Extract the [X, Y] coordinate from the center of the cell holding the provided text.  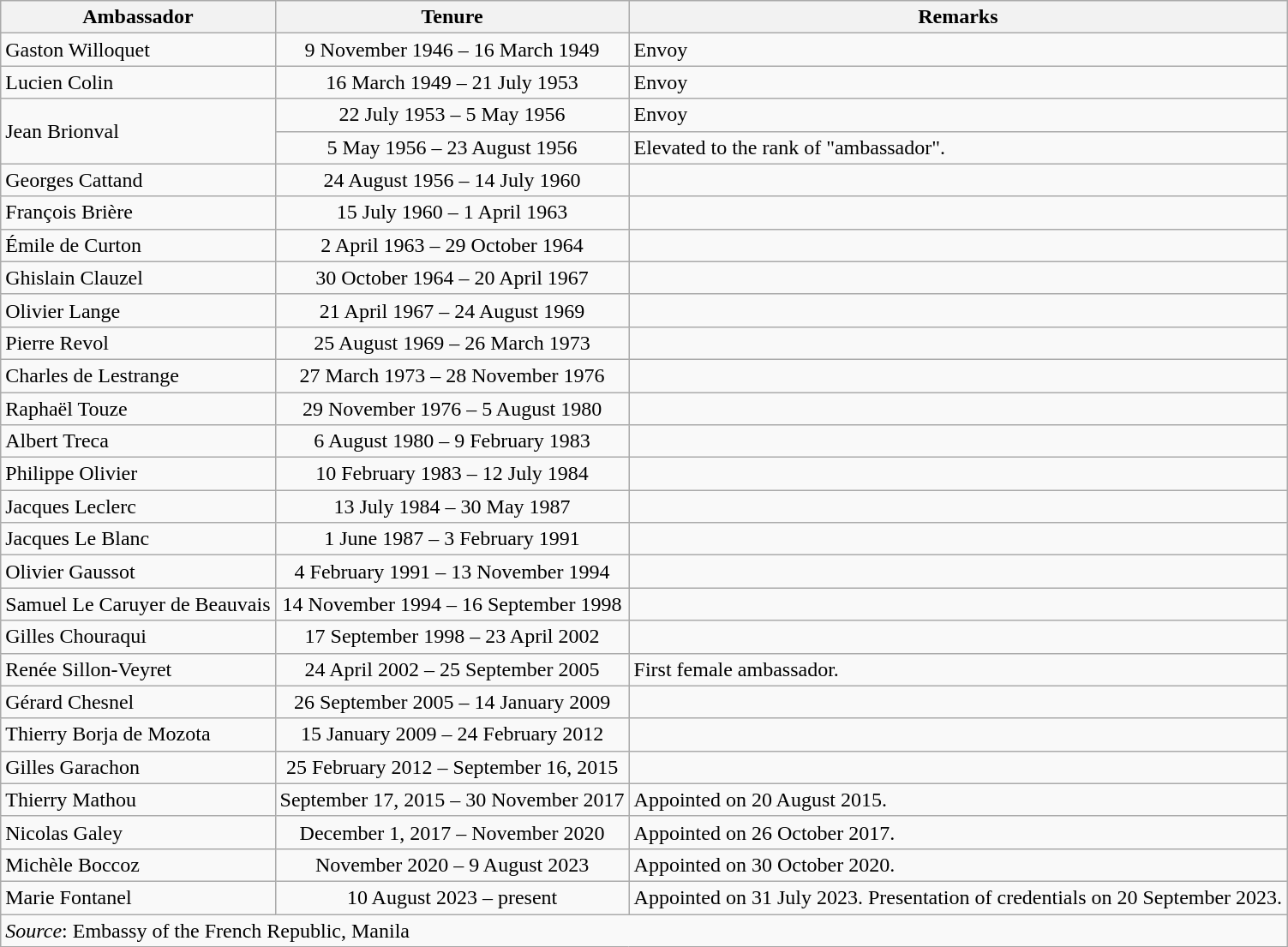
November 2020 – 9 August 2023 [452, 865]
September 17, 2015 – 30 November 2017 [452, 800]
13 July 1984 – 30 May 1987 [452, 506]
10 August 2023 – present [452, 897]
Gaston Willoquet [138, 50]
Michèle Boccoz [138, 865]
6 August 1980 – 9 February 1983 [452, 441]
Lucien Colin [138, 82]
Ghislain Clauzel [138, 278]
10 February 1983 – 12 July 1984 [452, 474]
5 May 1956 – 23 August 1956 [452, 147]
Appointed on 30 October 2020. [958, 865]
Marie Fontanel [138, 897]
Thierry Borja de Mozota [138, 734]
Charles de Lestrange [138, 375]
Gilles Chouraqui [138, 637]
Jacques Leclerc [138, 506]
Source: Embassy of the French Republic, Manila [644, 930]
24 April 2002 – 25 September 2005 [452, 669]
17 September 1998 – 23 April 2002 [452, 637]
Olivier Gaussot [138, 572]
15 July 1960 – 1 April 1963 [452, 213]
22 July 1953 – 5 May 1956 [452, 115]
9 November 1946 – 16 March 1949 [452, 50]
Émile de Curton [138, 245]
Appointed on 20 August 2015. [958, 800]
Renée Sillon-Veyret [138, 669]
December 1, 2017 – November 2020 [452, 832]
24 August 1956 – 14 July 1960 [452, 180]
Philippe Olivier [138, 474]
25 February 2012 – September 16, 2015 [452, 767]
Gilles Garachon [138, 767]
Elevated to the rank of "ambassador". [958, 147]
Ambassador [138, 17]
15 January 2009 – 24 February 2012 [452, 734]
26 September 2005 – 14 January 2009 [452, 702]
Olivier Lange [138, 310]
Thierry Mathou [138, 800]
Gérard Chesnel [138, 702]
16 March 1949 – 21 July 1953 [452, 82]
François Brière [138, 213]
Nicolas Galey [138, 832]
14 November 1994 – 16 September 1998 [452, 604]
2 April 1963 – 29 October 1964 [452, 245]
27 March 1973 – 28 November 1976 [452, 375]
Tenure [452, 17]
29 November 1976 – 5 August 1980 [452, 409]
Pierre Revol [138, 343]
Georges Cattand [138, 180]
Appointed on 26 October 2017. [958, 832]
1 June 1987 – 3 February 1991 [452, 539]
4 February 1991 – 13 November 1994 [452, 572]
Remarks [958, 17]
21 April 1967 – 24 August 1969 [452, 310]
First female ambassador. [958, 669]
Jacques Le Blanc [138, 539]
30 October 1964 – 20 April 1967 [452, 278]
Albert Treca [138, 441]
25 August 1969 – 26 March 1973 [452, 343]
Raphaël Touze [138, 409]
Jean Brionval [138, 131]
Samuel Le Caruyer de Beauvais [138, 604]
Appointed on 31 July 2023. Presentation of credentials on 20 September 2023. [958, 897]
